Search for the cell housing the specified text and yield its (X, Y) center coordinate. 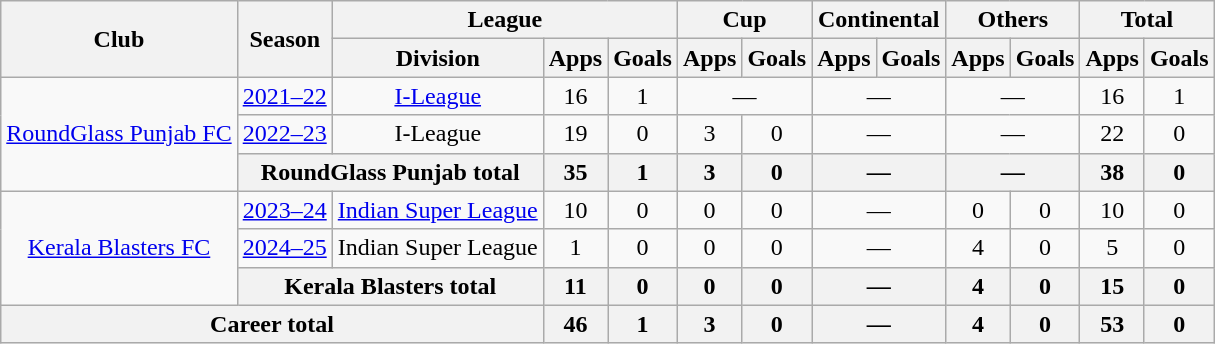
RoundGlass Punjab total (390, 172)
15 (1112, 286)
53 (1112, 324)
Career total (272, 324)
2022–23 (284, 134)
Continental (879, 20)
2023–24 (284, 210)
Kerala Blasters total (390, 286)
38 (1112, 172)
5 (1112, 248)
League (504, 20)
2021–22 (284, 96)
19 (575, 134)
Total (1147, 20)
2024–25 (284, 248)
Division (438, 58)
Season (284, 39)
11 (575, 286)
22 (1112, 134)
Others (1013, 20)
Club (119, 39)
35 (575, 172)
Cup (744, 20)
Kerala Blasters FC (119, 248)
46 (575, 324)
RoundGlass Punjab FC (119, 134)
